For the text-containing cell, return its midpoint in [x, y] coordinate format. 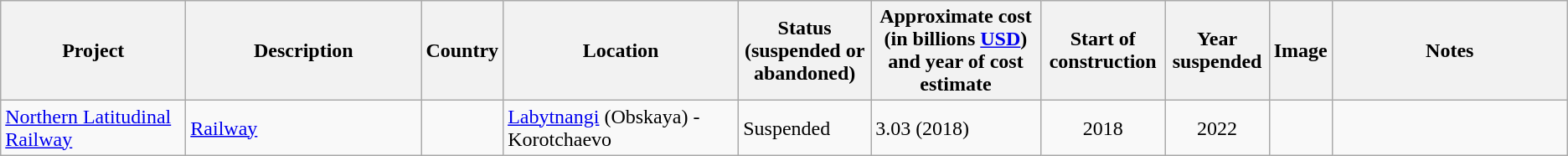
Status (suspended or abandoned) [805, 50]
Location [622, 50]
Northern Latitudinal Railway [94, 127]
Suspended [805, 127]
Railway [303, 127]
2022 [1217, 127]
Image [1300, 50]
Notes [1449, 50]
Labytnangi (Obskaya) - Korotchaevo [622, 127]
Country [462, 50]
Year suspended [1217, 50]
Start of construction [1102, 50]
3.03 (2018) [957, 127]
Approximate cost (in billions USD) and year of cost estimate [957, 50]
2018 [1102, 127]
Description [303, 50]
Project [94, 50]
